Determine the [X, Y] coordinate at the center of the cell enclosing the given text.  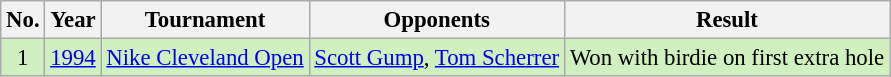
Scott Gump, Tom Scherrer [436, 58]
Tournament [205, 20]
1994 [73, 58]
Year [73, 20]
Won with birdie on first extra hole [726, 58]
No. [23, 20]
Nike Cleveland Open [205, 58]
Opponents [436, 20]
1 [23, 58]
Result [726, 20]
